Determine the (x, y) coordinate at the center of the cell enclosing the given text.  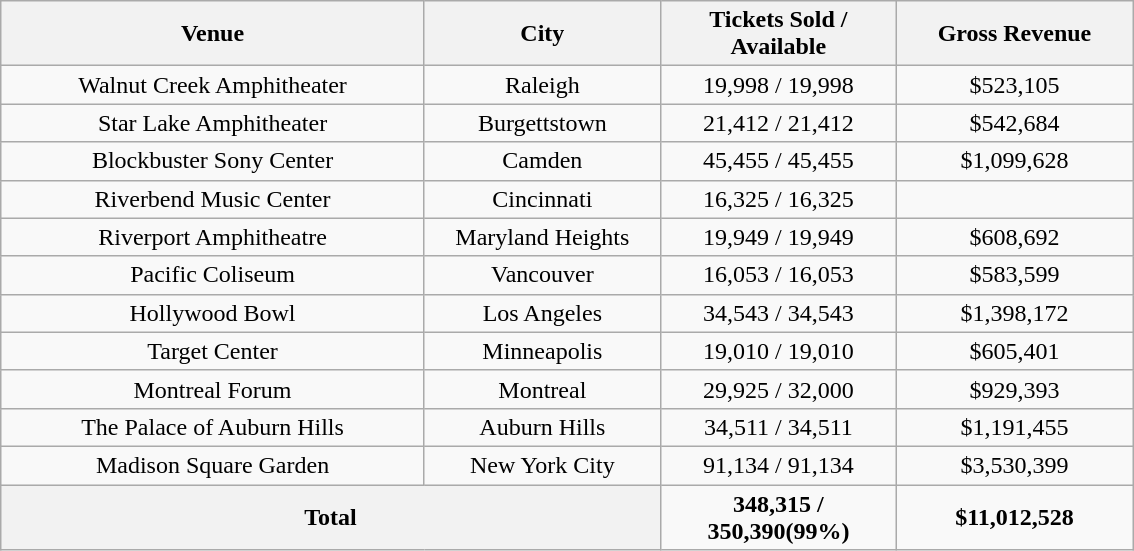
16,053 / 16,053 (778, 275)
$1,191,455 (1014, 427)
91,134 / 91,134 (778, 465)
Montreal (542, 389)
Pacific Coliseum (213, 275)
$605,401 (1014, 351)
19,998 / 19,998 (778, 85)
Riverport Amphitheatre (213, 237)
$929,393 (1014, 389)
Total (331, 516)
$1,398,172 (1014, 313)
Tickets Sold / Available (778, 34)
Vancouver (542, 275)
Venue (213, 34)
$11,012,528 (1014, 516)
Raleigh (542, 85)
34,543 / 34,543 (778, 313)
City (542, 34)
$608,692 (1014, 237)
Cincinnati (542, 199)
45,455 / 45,455 (778, 161)
Auburn Hills (542, 427)
The Palace of Auburn Hills (213, 427)
21,412 / 21,412 (778, 123)
Burgettstown (542, 123)
Maryland Heights (542, 237)
16,325 / 16,325 (778, 199)
Minneapolis (542, 351)
Montreal Forum (213, 389)
Target Center (213, 351)
Gross Revenue (1014, 34)
34,511 / 34,511 (778, 427)
Los Angeles (542, 313)
Hollywood Bowl (213, 313)
Blockbuster Sony Center (213, 161)
348,315 / 350,390(99%) (778, 516)
$3,530,399 (1014, 465)
$523,105 (1014, 85)
$583,599 (1014, 275)
19,949 / 19,949 (778, 237)
Riverbend Music Center (213, 199)
New York City (542, 465)
$1,099,628 (1014, 161)
29,925 / 32,000 (778, 389)
Star Lake Amphitheater (213, 123)
Madison Square Garden (213, 465)
Walnut Creek Amphitheater (213, 85)
$542,684 (1014, 123)
19,010 / 19,010 (778, 351)
Camden (542, 161)
